Identify which cell holds the provided text, then report its (x, y) central coordinate. 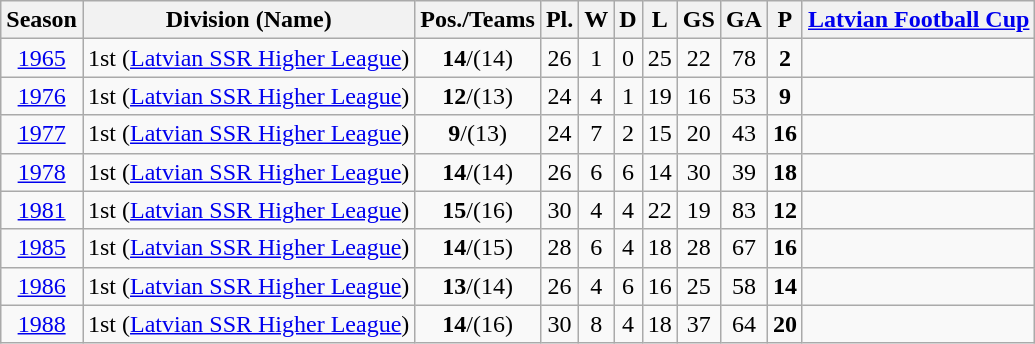
Season (42, 20)
53 (744, 96)
8 (596, 324)
7 (596, 134)
GA (744, 20)
9/(13) (478, 134)
13/(14) (478, 286)
64 (744, 324)
1978 (42, 172)
14/(15) (478, 248)
0 (628, 58)
Pl. (559, 20)
1976 (42, 96)
1981 (42, 210)
58 (744, 286)
1977 (42, 134)
67 (744, 248)
15/(16) (478, 210)
Division (Name) (248, 20)
43 (744, 134)
37 (698, 324)
9 (784, 96)
12/(13) (478, 96)
GS (698, 20)
14/(16) (478, 324)
1965 (42, 58)
Pos./Teams (478, 20)
L (660, 20)
W (596, 20)
15 (660, 134)
1986 (42, 286)
78 (744, 58)
39 (744, 172)
D (628, 20)
1988 (42, 324)
Latvian Football Cup (918, 20)
12 (784, 210)
1985 (42, 248)
P (784, 20)
83 (744, 210)
